Return [x, y] of the center of cell containing provided text 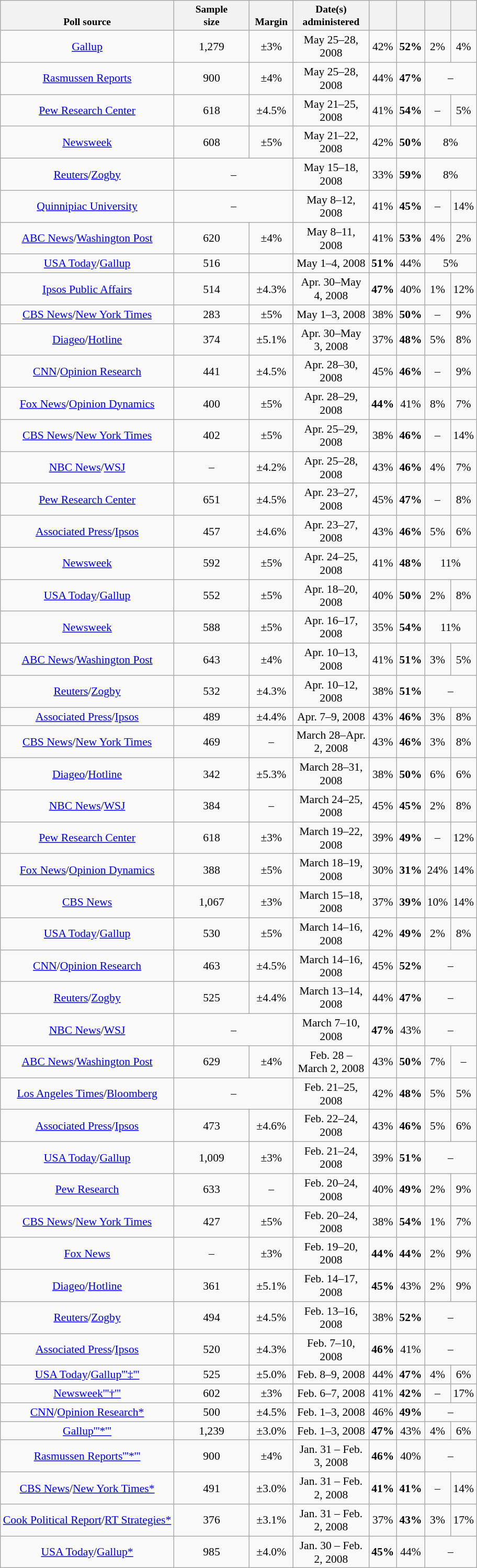
1,279 [211, 46]
March 15–18, 2008 [331, 902]
Newsweek'''†''' [87, 1394]
514 [211, 289]
651 [211, 499]
Apr. 28–29, 2008 [331, 404]
552 [211, 595]
March 13–14, 2008 [331, 998]
Gallup'''*''' [87, 1431]
30% [383, 870]
Samplesize [211, 16]
May 1–3, 2008 [331, 314]
Apr. 18–20, 2008 [331, 595]
633 [211, 1190]
March 7–10, 2008 [331, 1030]
441 [211, 371]
Cook Political Report/RT Strategies* [87, 1520]
Apr. 25–28, 2008 [331, 468]
457 [211, 532]
469 [211, 742]
588 [211, 628]
Apr. 7–9, 2008 [331, 717]
608 [211, 142]
May 21–22, 2008 [331, 142]
592 [211, 563]
374 [211, 340]
Feb. 22–24, 2008 [331, 1126]
±3.1% [271, 1520]
24% [438, 870]
±4.2% [271, 468]
Feb. 21–24, 2008 [331, 1157]
402 [211, 435]
463 [211, 966]
400 [211, 404]
283 [211, 314]
602 [211, 1394]
Poll source [87, 16]
May 8–12, 2008 [331, 206]
Feb. 14–17, 2008 [331, 1286]
Date(s)administered [331, 16]
620 [211, 239]
Gallup [87, 46]
Quinnipiac University [87, 206]
376 [211, 1520]
Fox News [87, 1254]
35% [383, 628]
500 [211, 1413]
CNN/Opinion Research* [87, 1413]
494 [211, 1317]
±5.0% [271, 1375]
473 [211, 1126]
1,239 [211, 1431]
May 1–4, 2008 [331, 264]
May 8–11, 2008 [331, 239]
Rasmussen Reports [87, 78]
629 [211, 1062]
Apr. 10–12, 2008 [331, 692]
Apr. 24–25, 2008 [331, 563]
May 15–18, 2008 [331, 175]
March 18–19, 2008 [331, 870]
March 24–25, 2008 [331, 806]
10% [438, 902]
Apr. 10–13, 2008 [331, 659]
March 19–22, 2008 [331, 838]
427 [211, 1222]
Margin [271, 16]
Jan. 31 – Feb. 3, 2008 [331, 1457]
March 28–Apr. 2, 2008 [331, 742]
Ipsos Public Affairs [87, 289]
Feb. 13–16, 2008 [331, 1317]
59% [410, 175]
May 21–25, 2008 [331, 111]
33% [383, 175]
53% [410, 239]
1,067 [211, 902]
520 [211, 1350]
31% [410, 870]
Apr. 16–17, 2008 [331, 628]
643 [211, 659]
Apr. 30–May 3, 2008 [331, 340]
Rasmussen Reports'''*''' [87, 1457]
CBS News/New York Times* [87, 1488]
Feb. 6–7, 2008 [331, 1394]
Los Angeles Times/Bloomberg [87, 1093]
Jan. 30 – Feb. 2, 2008 [331, 1552]
342 [211, 774]
Apr. 30–May 4, 2008 [331, 289]
Feb. 8–9, 2008 [331, 1375]
Apr. 28–30, 2008 [331, 371]
March 28–31, 2008 [331, 774]
CBS News [87, 902]
532 [211, 692]
Feb. 21–25, 2008 [331, 1093]
Feb. 19–20, 2008 [331, 1254]
USA Today/Gallup'''‡''' [87, 1375]
388 [211, 870]
516 [211, 264]
530 [211, 933]
Feb. 28 – March 2, 2008 [331, 1062]
Apr. 25–29, 2008 [331, 435]
1,009 [211, 1157]
384 [211, 806]
Pew Research [87, 1190]
985 [211, 1552]
USA Today/Gallup* [87, 1552]
491 [211, 1488]
±4.0% [271, 1552]
489 [211, 717]
±5.3% [271, 774]
361 [211, 1286]
Feb. 7–10, 2008 [331, 1350]
